Identify which cell holds the provided text, then report its [x, y] central coordinate. 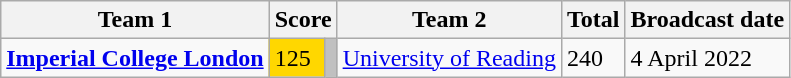
Imperial College London [135, 58]
125 [296, 58]
Team 2 [449, 20]
240 [593, 58]
4 April 2022 [708, 58]
Broadcast date [708, 20]
University of Reading [449, 58]
Team 1 [135, 20]
Score [303, 20]
Total [593, 20]
